Detect which cell encompasses the target text, then output its (X, Y) center coordinate. 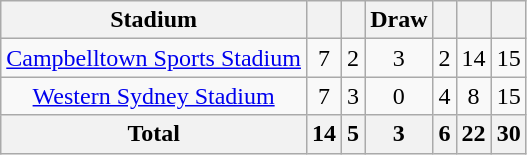
22 (474, 134)
0 (399, 96)
Total (154, 134)
Western Sydney Stadium (154, 96)
4 (444, 96)
Stadium (154, 20)
Draw (399, 20)
5 (354, 134)
30 (508, 134)
Campbelltown Sports Stadium (154, 58)
6 (444, 134)
8 (474, 96)
